Extract the [x, y] coordinate from the center of the cell holding the provided text.  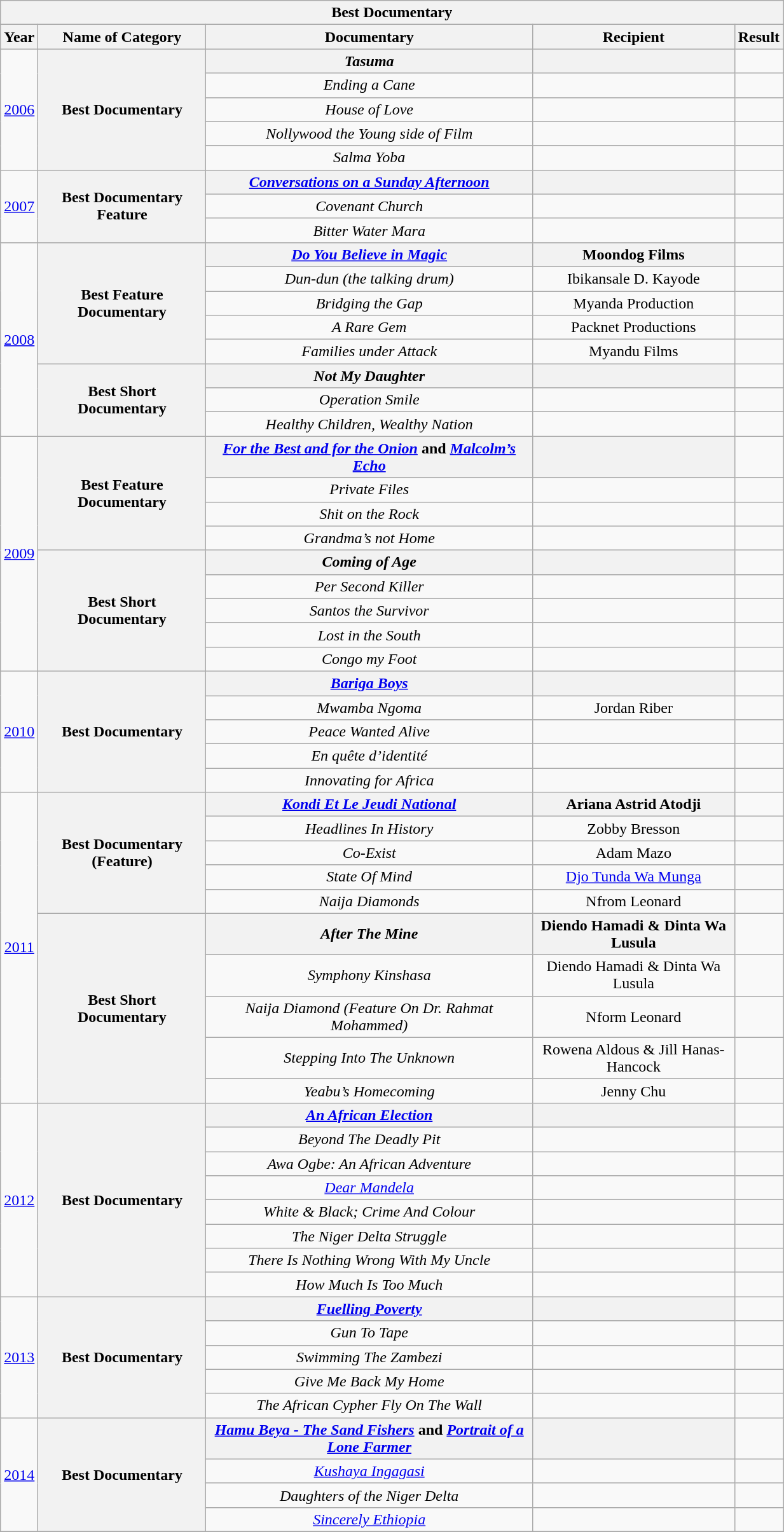
Nform Leonard [633, 1016]
Recipient [633, 37]
Year [19, 37]
Awa Ogbe: An African Adventure [369, 1163]
Nfrom Leonard [633, 901]
After The Mine [369, 934]
2010 [19, 731]
2009 [19, 554]
Best Documentary Feature [122, 206]
Private Files [369, 490]
2007 [19, 206]
Bariga Boys [369, 683]
Naija Diamonds [369, 901]
Fuelling Poverty [369, 1309]
Congo my Foot [369, 659]
White & Black; Crime And Colour [369, 1212]
Kushaya Ingagasi [369, 1471]
Grandma’s not Home [369, 538]
Peace Wanted Alive [369, 732]
Jenny Chu [633, 1091]
Symphony Kinshasa [369, 976]
Tasuma [369, 61]
House of Love [369, 109]
Djo Tunda Wa Munga [633, 877]
Ending a Cane [369, 85]
Innovating for Africa [369, 780]
Packnet Productions [633, 328]
Give Me Back My Home [369, 1381]
2008 [19, 339]
Do You Believe in Magic [369, 254]
Sincerely Ethiopia [369, 1519]
Yeabu’s Homecoming [369, 1091]
For the Best and for the Onion and Malcolm’s Echo [369, 457]
Conversations on a Sunday Afternoon [369, 182]
Operation Smile [369, 400]
Jordan Riber [633, 708]
There Is Nothing Wrong With My Uncle [369, 1260]
Lost in the South [369, 635]
Healthy Children, Wealthy Nation [369, 424]
Shit on the Rock [369, 514]
2011 [19, 948]
Myandu Films [633, 352]
Name of Category [122, 37]
Salma Yoba [369, 158]
2013 [19, 1357]
Mwamba Ngoma [369, 708]
Adam Mazo [633, 853]
The African Cypher Fly On The Wall [369, 1405]
En quête d’identité [369, 756]
Beyond The Deadly Pit [369, 1139]
Co-Exist [369, 853]
Nollywood the Young side of Film [369, 134]
Stepping Into The Unknown [369, 1058]
Per Second Killer [369, 586]
Zobby Bresson [633, 829]
Bridging the Gap [369, 303]
Santos the Survivor [369, 611]
Ibikansale D. Kayode [633, 279]
Naija Diamond (Feature On Dr. Rahmat Mohammed) [369, 1016]
State Of Mind [369, 877]
Best Documentary (Feature) [122, 853]
Dun-dun (the talking drum) [369, 279]
An African Election [369, 1115]
Daughters of the Niger Delta [369, 1495]
Dear Mandela [369, 1188]
A Rare Gem [369, 328]
Not My Daughter [369, 376]
Covenant Church [369, 206]
Swimming The Zambezi [369, 1357]
2014 [19, 1474]
Moondog Films [633, 254]
Coming of Age [369, 562]
Gun To Tape [369, 1333]
Bitter Water Mara [369, 230]
Documentary [369, 37]
Hamu Beya - The Sand Fishers and Portrait of a Lone Farmer [369, 1439]
Kondi Et Le Jeudi National [369, 804]
The Niger Delta Struggle [369, 1236]
Result [759, 37]
Myanda Production [633, 303]
2012 [19, 1199]
How Much Is Too Much [369, 1285]
Rowena Aldous & Jill Hanas-Hancock [633, 1058]
Families under Attack [369, 352]
2006 [19, 109]
Headlines In History [369, 829]
Ariana Astrid Atodji [633, 804]
